Detect which cell encompasses the target text, then output its (X, Y) center coordinate. 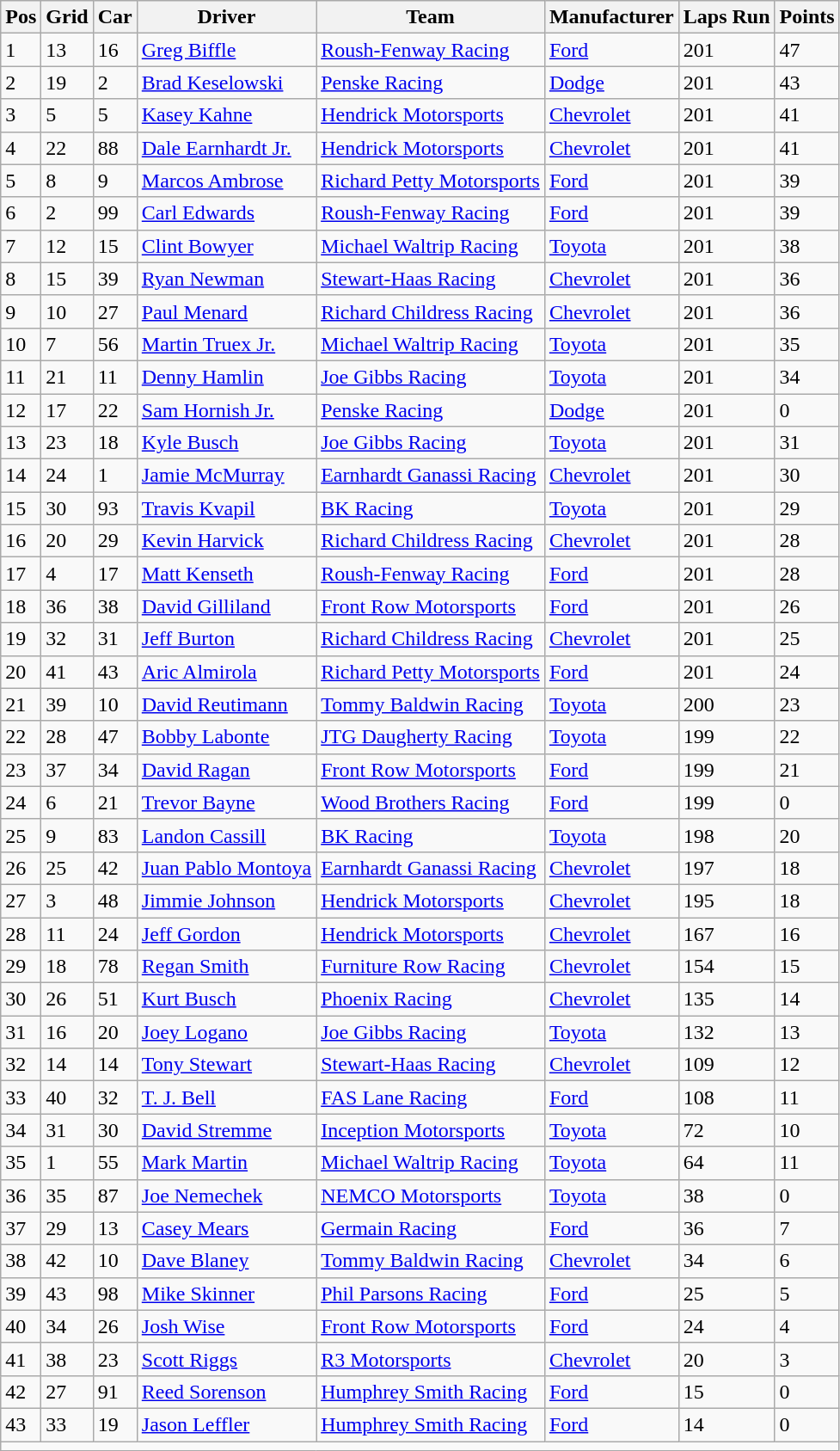
64 (727, 1163)
167 (727, 933)
Landon Cassill (226, 835)
Denny Hamlin (226, 377)
David Stremme (226, 1130)
Joe Nemechek (226, 1196)
David Gilliland (226, 606)
51 (115, 999)
Casey Mears (226, 1228)
Kyle Busch (226, 443)
87 (115, 1196)
Jamie McMurray (226, 476)
Car (115, 17)
Wood Brothers Racing (431, 802)
Bobby Labonte (226, 737)
Team (431, 17)
Juan Pablo Montoya (226, 868)
FAS Lane Racing (431, 1097)
Matt Kenseth (226, 574)
Pos (21, 17)
Sam Hornish Jr. (226, 410)
Josh Wise (226, 1326)
Jeff Gordon (226, 933)
88 (115, 148)
200 (727, 704)
72 (727, 1130)
197 (727, 868)
48 (115, 901)
T. J. Bell (226, 1097)
Carl Edwards (226, 213)
NEMCO Motorsports (431, 1196)
Grid (67, 17)
Paul Menard (226, 311)
Jason Leffler (226, 1424)
Jeff Burton (226, 639)
78 (115, 967)
Germain Racing (431, 1228)
R3 Motorsports (431, 1359)
JTG Daugherty Racing (431, 737)
Furniture Row Racing (431, 967)
Greg Biffle (226, 50)
Aric Almirola (226, 672)
David Ragan (226, 770)
Ryan Newman (226, 279)
Trevor Bayne (226, 802)
99 (115, 213)
Reed Sorenson (226, 1392)
Kevin Harvick (226, 541)
Jimmie Johnson (226, 901)
Travis Kvapil (226, 508)
Dale Earnhardt Jr. (226, 148)
Brad Keselowski (226, 83)
108 (727, 1097)
135 (727, 999)
83 (115, 835)
Dave Blaney (226, 1261)
55 (115, 1163)
195 (727, 901)
Scott Riggs (226, 1359)
Driver (226, 17)
Clint Bowyer (226, 246)
154 (727, 967)
Phil Parsons Racing (431, 1294)
98 (115, 1294)
Laps Run (727, 17)
Manufacturer (611, 17)
Inception Motorsports (431, 1130)
Martin Truex Jr. (226, 344)
56 (115, 344)
Phoenix Racing (431, 999)
David Reutimann (226, 704)
Marcos Ambrose (226, 181)
Kasey Kahne (226, 115)
Joey Logano (226, 1032)
Points (806, 17)
93 (115, 508)
91 (115, 1392)
Kurt Busch (226, 999)
Mark Martin (226, 1163)
Regan Smith (226, 967)
198 (727, 835)
109 (727, 1065)
Tony Stewart (226, 1065)
Mike Skinner (226, 1294)
132 (727, 1032)
